Extract the (x, y) coordinate from the center of the cell holding the provided text.  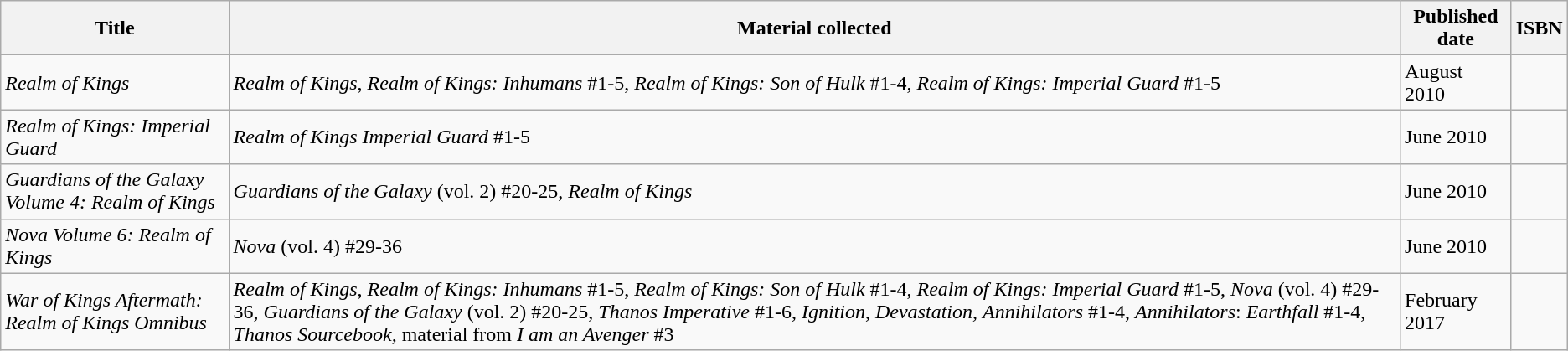
Realm of Kings, Realm of Kings: Inhumans #1-5, Realm of Kings: Son of Hulk #1-4, Realm of Kings: Imperial Guard #1-5 (814, 82)
Published date (1456, 28)
August 2010 (1456, 82)
ISBN (1540, 28)
Realm of Kings: Imperial Guard (115, 137)
Realm of Kings (115, 82)
Nova Volume 6: Realm of Kings (115, 246)
Title (115, 28)
Nova (vol. 4) #29-36 (814, 246)
February 2017 (1456, 312)
Material collected (814, 28)
Guardians of the Galaxy Volume 4: Realm of Kings (115, 191)
Realm of Kings Imperial Guard #1-5 (814, 137)
War of Kings Aftermath: Realm of Kings Omnibus (115, 312)
Guardians of the Galaxy (vol. 2) #20-25, Realm of Kings (814, 191)
